Pinpoint the cell where the given text exists, returning its (x, y) midpoint coordinate. 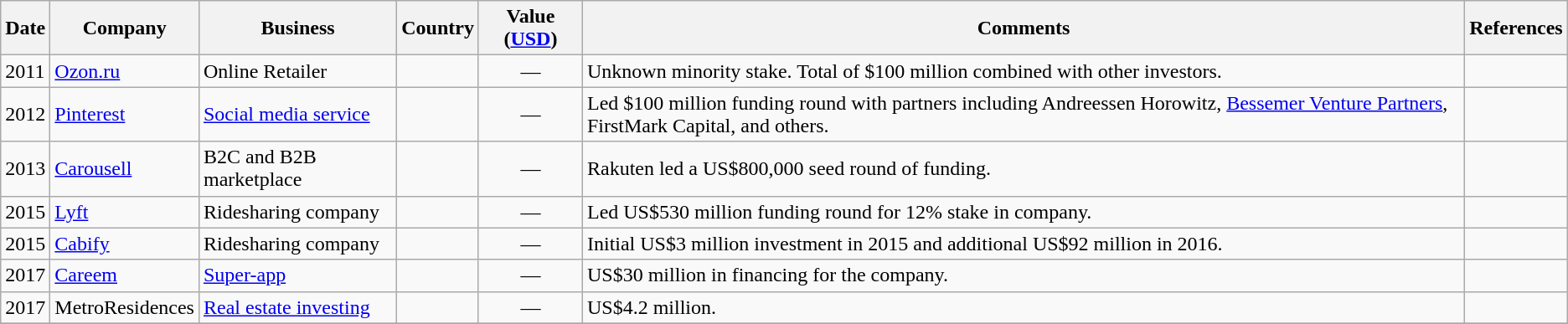
Comments (1024, 28)
Led $100 million funding round with partners including Andreessen Horowitz, Bessemer Venture Partners, FirstMark Capital, and others. (1024, 114)
Cabify (125, 244)
B2C and B2B marketplace (297, 169)
MetroResidences (125, 307)
Super-app (297, 275)
Country (438, 28)
Unknown minority stake. Total of $100 million combined with other investors. (1024, 71)
Value (USD) (530, 28)
Online Retailer (297, 71)
Business (297, 28)
Date (25, 28)
Careem (125, 275)
Led US$530 million funding round for 12% stake in company. (1024, 212)
Pinterest (125, 114)
Ozon.ru (125, 71)
US$4.2 million. (1024, 307)
Initial US$3 million investment in 2015 and additional US$92 million in 2016. (1024, 244)
Social media service (297, 114)
2011 (25, 71)
2013 (25, 169)
Rakuten led a US$800,000 seed round of funding. (1024, 169)
Carousell (125, 169)
US$30 million in financing for the company. (1024, 275)
2012 (25, 114)
Lyft (125, 212)
Real estate investing (297, 307)
References (1516, 28)
Company (125, 28)
